Extract the (x, y) coordinate from the center of the cell holding the provided text.  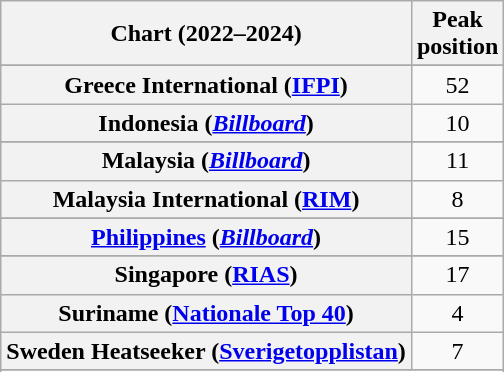
Suriname (Nationale Top 40) (206, 313)
7 (457, 351)
Singapore (RIAS) (206, 275)
15 (457, 237)
Philippines (Billboard) (206, 237)
10 (457, 123)
Malaysia (Billboard) (206, 161)
Chart (2022–2024) (206, 34)
Greece International (IFPI) (206, 85)
Peakposition (457, 34)
4 (457, 313)
52 (457, 85)
Malaysia International (RIM) (206, 199)
8 (457, 199)
Indonesia (Billboard) (206, 123)
11 (457, 161)
Sweden Heatseeker (Sverigetopplistan) (206, 351)
17 (457, 275)
